Extract the [X, Y] coordinate from the center of the cell holding the provided text.  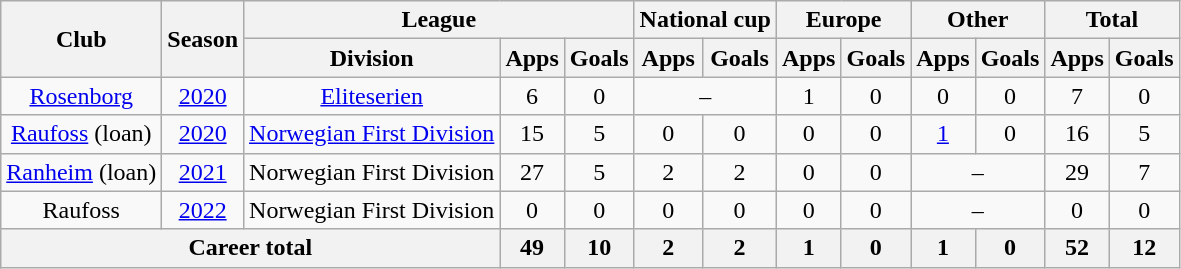
Other [978, 20]
29 [1077, 172]
2021 [203, 172]
Career total [250, 248]
15 [532, 134]
Club [82, 39]
52 [1077, 248]
Raufoss (loan) [82, 134]
12 [1144, 248]
Europe [844, 20]
Ranheim (loan) [82, 172]
27 [532, 172]
National cup [705, 20]
Total [1112, 20]
Eliteserien [372, 96]
6 [532, 96]
2022 [203, 210]
League [440, 20]
Season [203, 39]
10 [599, 248]
Rosenborg [82, 96]
Division [372, 58]
49 [532, 248]
Raufoss [82, 210]
16 [1077, 134]
